Detect which cell encompasses the target text, then output its [x, y] center coordinate. 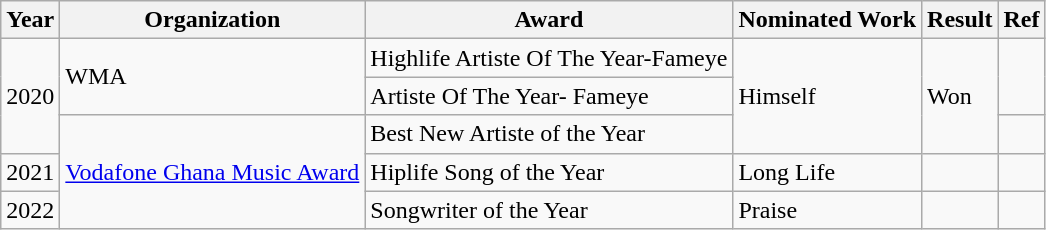
Hiplife Song of the Year [549, 172]
2022 [30, 210]
2020 [30, 96]
WMA [212, 77]
Praise [828, 210]
Songwriter of the Year [549, 210]
Long Life [828, 172]
Won [960, 96]
Himself [828, 96]
Result [960, 20]
Artiste Of The Year- Fameye [549, 96]
Organization [212, 20]
Best New Artiste of the Year [549, 134]
Year [30, 20]
Nominated Work [828, 20]
Highlife Artiste Of The Year-Fameye [549, 58]
Ref [1022, 20]
Vodafone Ghana Music Award [212, 172]
Award [549, 20]
2021 [30, 172]
